Find where the given text appears and provide that cell's center as (x, y) coordinate. 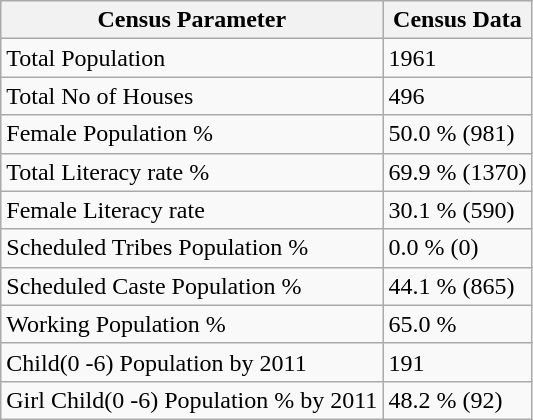
Scheduled Tribes Population % (192, 248)
Total No of Houses (192, 96)
69.9 % (1370) (458, 172)
44.1 % (865) (458, 286)
Girl Child(0 -6) Population % by 2011 (192, 400)
Child(0 -6) Population by 2011 (192, 362)
496 (458, 96)
50.0 % (981) (458, 134)
Total Population (192, 58)
0.0 % (0) (458, 248)
Census Data (458, 20)
48.2 % (92) (458, 400)
1961 (458, 58)
Scheduled Caste Population % (192, 286)
65.0 % (458, 324)
Total Literacy rate % (192, 172)
30.1 % (590) (458, 210)
191 (458, 362)
Working Population % (192, 324)
Census Parameter (192, 20)
Female Literacy rate (192, 210)
Female Population % (192, 134)
